Extract the [x, y] coordinate from the center of the cell holding the provided text.  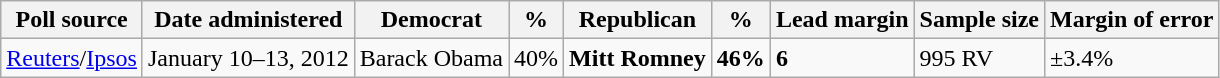
40% [536, 58]
Barack Obama [431, 58]
Date administered [248, 20]
±3.4% [1132, 58]
Poll source [72, 20]
6 [842, 58]
January 10–13, 2012 [248, 58]
Reuters/Ipsos [72, 58]
995 RV [979, 58]
Margin of error [1132, 20]
Mitt Romney [638, 58]
Democrat [431, 20]
Republican [638, 20]
Lead margin [842, 20]
Sample size [979, 20]
46% [740, 58]
